Find where the given text appears and provide that cell's center as [X, Y] coordinate. 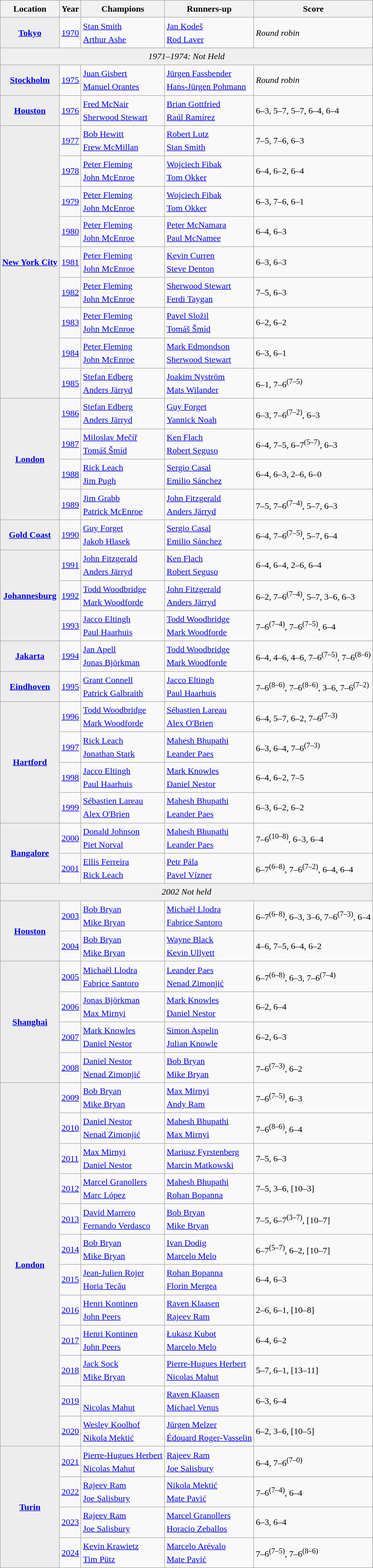
Marcel Granollers Horacio Zeballos [209, 1522]
Jean-Julien Rojer Horia Tecău [123, 1280]
7–5, 7–6, 6–3 [313, 141]
1984 [70, 353]
1978 [70, 171]
2014 [70, 1249]
Mark Edmondson Sherwood Stewart [209, 353]
6–3, 6–3 [313, 262]
1982 [70, 292]
1985 [70, 383]
Rick Leach Jim Pugh [123, 474]
2000 [70, 838]
1994 [70, 656]
1977 [70, 141]
Kevin Krawietz Tim Pütz [123, 1553]
Mariusz Fyrstenberg Marcin Matkowski [209, 1158]
7–6(7–4), 6–4 [313, 1492]
6–4, 6–2 [313, 1340]
Petr Pála Pavel Vízner [209, 869]
7–6(8–6), 6–4 [313, 1128]
2022 [70, 1492]
1976 [70, 110]
2–6, 6–1, [10–8] [313, 1310]
7–6(7–3), 6–2 [313, 1067]
New York City [30, 262]
6–3, 6–2, 6–2 [313, 807]
1989 [70, 504]
Kevin Curren Steve Denton [209, 262]
2006 [70, 1007]
2018 [70, 1371]
Nikola Mektić Mate Pavić [209, 1492]
1995 [70, 686]
Hartford [30, 762]
Jürgen Fassbender Hans-Jürgen Pohmann [209, 80]
Pavel Složil Tomáš Šmíd [209, 323]
Jakarta [30, 656]
Mahesh Bhupathi Max Mirnyi [209, 1128]
2007 [70, 1037]
6–2, 3–6, [10–5] [313, 1431]
Ivan Dodig Marcelo Melo [209, 1249]
1987 [70, 444]
Juan Gisbert Manuel Orantes [123, 80]
Location [30, 9]
Grant Connell Patrick Galbraith [123, 686]
2009 [70, 1098]
6–7(5–7), 6–2, [10–7] [313, 1249]
2002 Not held [186, 892]
Year [70, 9]
6–3, 6–4, 7–6(7–3) [313, 747]
1991 [70, 565]
7–6(10–8), 6–3, 6–4 [313, 838]
2021 [70, 1461]
6–4, 6–3, 2–6, 6–0 [313, 474]
Max Mirnyi Daniel Nestor [123, 1158]
4–6, 7–5, 6–4, 6–2 [313, 946]
6–2, 6–4 [313, 1007]
Donald Johnson Piet Norval [123, 838]
2010 [70, 1128]
Turin [30, 1507]
Tokyo [30, 33]
6–2, 6–3 [313, 1037]
2005 [70, 977]
Wesley Koolhof Nikola Mektić [123, 1431]
6–4, 5–7, 6–2, 7–6(7–3) [313, 717]
1998 [70, 777]
6–4, 6–4, 2–6, 6–4 [313, 565]
Brian Gottfried Raúl Ramírez [209, 110]
Jack Sock Mike Bryan [123, 1371]
1992 [70, 596]
Peter McNamara Paul McNamee [209, 231]
1979 [70, 201]
Joakim Nyström Mats Wilander [209, 383]
2008 [70, 1067]
7–5, 6–7(3–7), [10–7] [313, 1219]
6–7(6–8), 6–3, 7–6(7–4) [313, 977]
Jan Apell Jonas Björkman [123, 656]
Rohan Bopanna Florin Mergea [209, 1280]
5–7, 6–1, [13–11] [313, 1371]
Stockholm [30, 80]
7–6(7–5), 7–6(8–6) [313, 1553]
6–4, 4–6, 4–6, 7–6(7–5), 7–6(8–6) [313, 656]
Raven Klaasen Rajeev Ram [209, 1310]
1975 [70, 80]
Raven Klaasen Michael Venus [209, 1401]
Johannesburg [30, 596]
1986 [70, 414]
Guy Forget Yannick Noah [209, 414]
1993 [70, 626]
Guy Forget Jakob Hlasek [123, 535]
7–6(8–6), 7–6(8–6), 3–6, 7–6(7–2) [313, 686]
6–3, 6–1 [313, 353]
1996 [70, 717]
David Marrero Fernando Verdasco [123, 1219]
1983 [70, 323]
Jan Kodeš Rod Laver [209, 33]
2011 [70, 1158]
Wayne Black Kevin Ullyett [209, 946]
6–4, 7–6(7–0) [313, 1461]
2004 [70, 946]
2020 [70, 1431]
2003 [70, 916]
Fred McNair Sherwood Stewart [123, 110]
Ellis Ferreira Rick Leach [123, 869]
Simon Aspelin Julian Knowle [209, 1037]
2001 [70, 869]
6–7(6–8), 6–3, 3–6, 7–6(7–3), 6–4 [313, 916]
1981 [70, 262]
Nicolas Mahut [123, 1401]
Bangalore [30, 853]
Champions [123, 9]
Mahesh Bhupathi Rohan Bopanna [209, 1188]
2013 [70, 1219]
Marcelo Arévalo Mate Pavić [209, 1553]
1988 [70, 474]
Miloslav Mečíř Tomáš Šmíd [123, 444]
6–7(6–8), 7–6(7–2), 6–4, 6–4 [313, 869]
7–5, 3–6, [10–3] [313, 1188]
2019 [70, 1401]
Runners-up [209, 9]
6–3, 7–6, 6–1 [313, 201]
Bob Hewitt Frew McMillan [123, 141]
Robert Lutz Stan Smith [209, 141]
2016 [70, 1310]
2012 [70, 1188]
6–4, 7–5, 6–7(5–7), 6–3 [313, 444]
Score [313, 9]
7–5, 7–6(7–4), 5–7, 6–3 [313, 504]
1980 [70, 231]
6–2, 7–6(7–4), 5–7, 3–6, 6–3 [313, 596]
6–2, 6–2 [313, 323]
6–3, 5–7, 5–7, 6–4, 6–4 [313, 110]
6–1, 7–6(7–5) [313, 383]
Jim Grabb Patrick McEnroe [123, 504]
Łukasz Kubot Marcelo Melo [209, 1340]
Leander Paes Nenad Zimonjić [209, 977]
1970 [70, 33]
Rick Leach Jonathan Stark [123, 747]
Eindhoven [30, 686]
2017 [70, 1340]
6–3, 7–6(7–2), 6–3 [313, 414]
Gold Coast [30, 535]
Sherwood Stewart Ferdi Taygan [209, 292]
Jonas Björkman Max Mirnyi [123, 1007]
6–4, 7–6(7–5), 5–7, 6–4 [313, 535]
7–6(7–5), 6–3 [313, 1098]
2024 [70, 1553]
Stan Smith Arthur Ashe [123, 33]
1997 [70, 747]
7–6(7–4), 7–6(7–5), 6–4 [313, 626]
6–4, 6–2, 7–5 [313, 777]
1971–1974: Not Held [186, 56]
6–4, 6–2, 6–4 [313, 171]
1999 [70, 807]
Shanghai [30, 1022]
2015 [70, 1280]
2023 [70, 1522]
Max Mirnyi Andy Ram [209, 1098]
1990 [70, 535]
Marcel Granollers Marc López [123, 1188]
Jürgen Melzer Édouard Roger-Vasselin [209, 1431]
